Return the (X, Y) coordinate for the center point of the cell that contains the specified text.  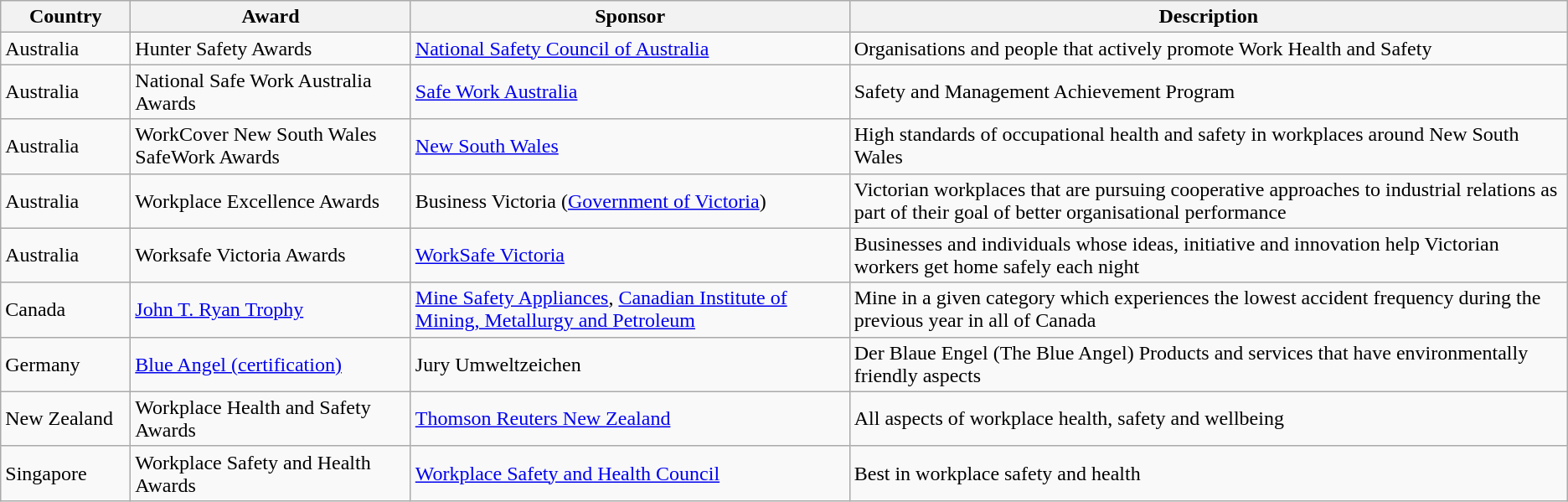
WorkCover New South Wales SafeWork Awards (271, 146)
New Zealand (65, 419)
Country (65, 17)
Description (1208, 17)
Workplace Safety and Health Awards (271, 473)
National Safe Work Australia Awards (271, 92)
Workplace Safety and Health Council (630, 473)
National Safety Council of Australia (630, 49)
Safe Work Australia (630, 92)
Blue Angel (certification) (271, 364)
Victorian workplaces that are pursuing cooperative approaches to industrial relations as part of their goal of better organisational performance (1208, 201)
Award (271, 17)
Best in workplace safety and health (1208, 473)
New South Wales (630, 146)
John T. Ryan Trophy (271, 310)
WorkSafe Victoria (630, 255)
Worksafe Victoria Awards (271, 255)
Businesses and individuals whose ideas, initiative and innovation help Victorian workers get home safely each night (1208, 255)
Jury Umweltzeichen (630, 364)
Workplace Health and Safety Awards (271, 419)
Der Blaue Engel (The Blue Angel) Products and services that have environmentally friendly aspects (1208, 364)
Thomson Reuters New Zealand (630, 419)
Organisations and people that actively promote Work Health and Safety (1208, 49)
Germany (65, 364)
Safety and Management Achievement Program (1208, 92)
Mine Safety Appliances, Canadian Institute of Mining, Metallurgy and Petroleum (630, 310)
Mine in a given category which experiences the lowest accident frequency during the previous year in all of Canada (1208, 310)
Singapore (65, 473)
Workplace Excellence Awards (271, 201)
All aspects of workplace health, safety and wellbeing (1208, 419)
High standards of occupational health and safety in workplaces around New South Wales (1208, 146)
Business Victoria (Government of Victoria) (630, 201)
Sponsor (630, 17)
Canada (65, 310)
Hunter Safety Awards (271, 49)
